Detect which cell encompasses the target text, then output its [X, Y] center coordinate. 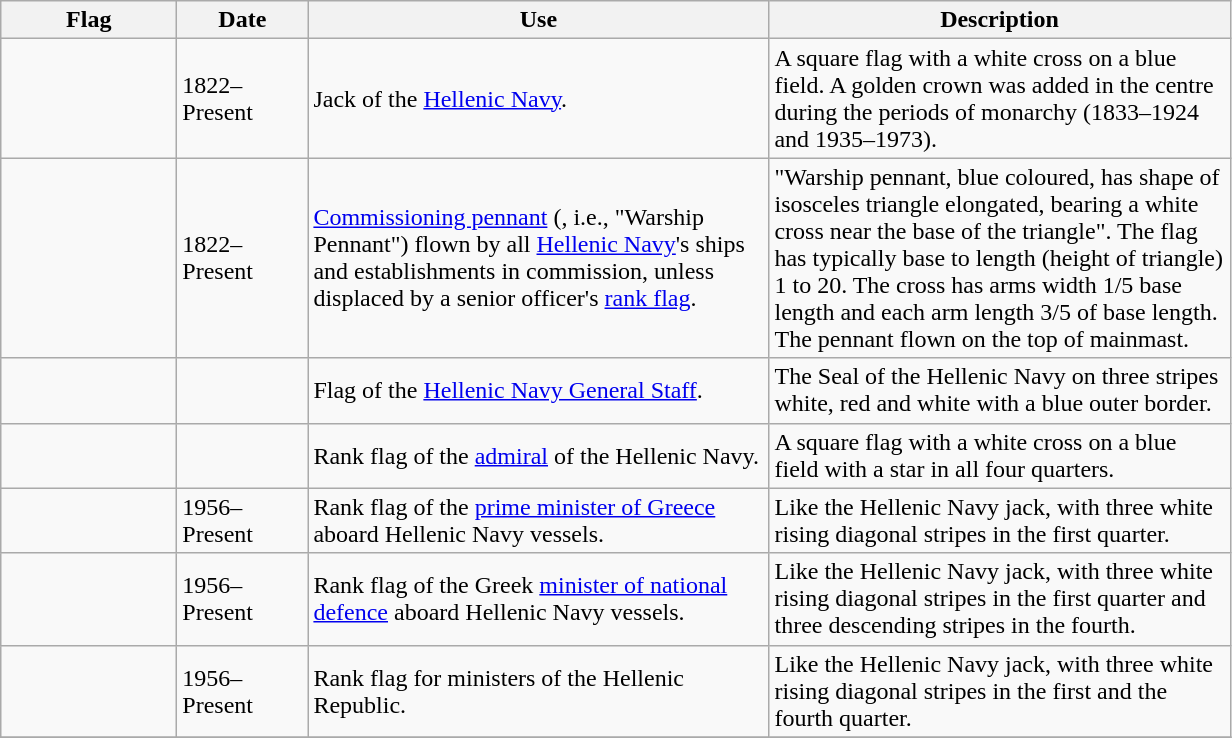
Use [538, 20]
Rank flag of the Greek minister of national defence aboard Hellenic Navy vessels. [538, 599]
Like the Hellenic Navy jack, with three white rising diagonal stripes in the first quarter. [1000, 520]
The Seal of the Hellenic Navy on three stripes white, red and white with a blue outer border. [1000, 390]
A square flag with a white cross on a blue field. A golden crown was added in the centre during the periods of monarchy (1833–1924 and 1935–1973). [1000, 98]
Like the Hellenic Navy jack, with three white rising diagonal stripes in the first quarter and three descending stripes in the fourth. [1000, 599]
Rank flag of the prime minister of Greece aboard Hellenic Navy vessels. [538, 520]
Flag [89, 20]
Rank flag of the admiral of the Hellenic Navy. [538, 456]
Jack of the Hellenic Navy. [538, 98]
Rank flag for ministers of the Hellenic Republic. [538, 691]
A square flag with a white cross on a blue field with a star in all four quarters. [1000, 456]
Flag of the Hellenic Navy General Staff. [538, 390]
Date [242, 20]
Like the Hellenic Navy jack, with three white rising diagonal stripes in the first and the fourth quarter. [1000, 691]
Description [1000, 20]
